Scan for the cell matching the given text and deliver its (X, Y) coordinate at center. 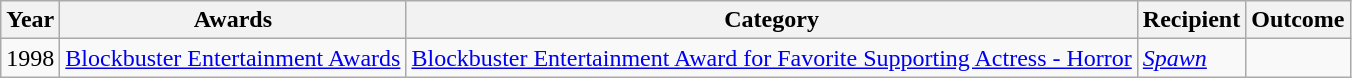
Blockbuster Entertainment Awards (233, 58)
Outcome (1298, 20)
Recipient (1191, 20)
Category (772, 20)
Spawn (1191, 58)
Awards (233, 20)
1998 (30, 58)
Blockbuster Entertainment Award for Favorite Supporting Actress - Horror (772, 58)
Year (30, 20)
